Determine the (X, Y) coordinate at the center of the cell enclosing the given text.  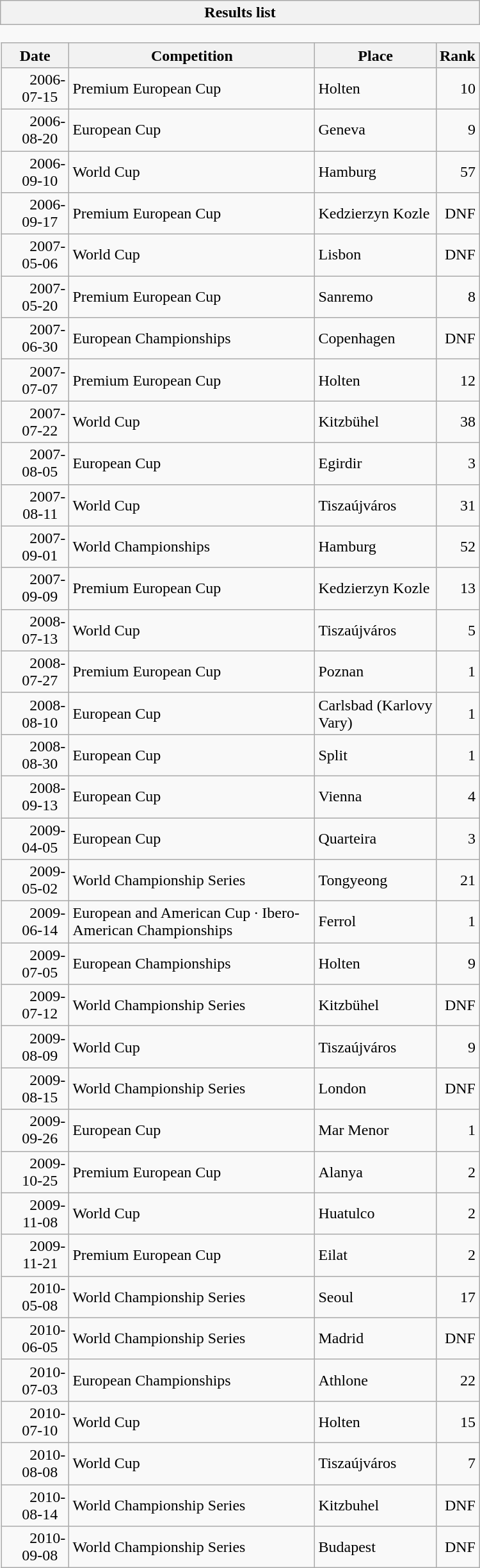
European and American Cup · Ibero-American Championships (192, 922)
2010-08-14 (35, 1505)
Sanremo (375, 297)
2010-07-10 (35, 1422)
2009-09-26 (35, 1130)
2009-08-09 (35, 1047)
Split (375, 755)
Vienna (375, 797)
5 (457, 630)
2008-08-10 (35, 714)
10 (457, 88)
2010-08-08 (35, 1463)
Eilat (375, 1255)
Kitzbuhel (375, 1505)
Copenhagen (375, 338)
Carlsbad (Karlovy Vary) (375, 714)
2009-04-05 (35, 838)
Tongyeong (375, 880)
Ferrol (375, 922)
2010-07-03 (35, 1380)
4 (457, 797)
Huatulco (375, 1213)
2009-10-25 (35, 1172)
2008-07-13 (35, 630)
38 (457, 421)
12 (457, 380)
London (375, 1089)
2009-08-15 (35, 1089)
Rank (457, 55)
2009-07-05 (35, 963)
Madrid (375, 1339)
2007-07-22 (35, 421)
Competition (192, 55)
2008-08-30 (35, 755)
57 (457, 172)
2008-07-27 (35, 671)
21 (457, 880)
Quarteira (375, 838)
2010-06-05 (35, 1339)
2007-06-30 (35, 338)
2007-08-11 (35, 505)
2010-05-08 (35, 1296)
Lisbon (375, 255)
Poznan (375, 671)
2009-07-12 (35, 1006)
Budapest (375, 1548)
2007-08-05 (35, 464)
31 (457, 505)
2009-11-08 (35, 1213)
52 (457, 547)
13 (457, 588)
Geneva (375, 129)
2008-09-13 (35, 797)
2010-09-08 (35, 1548)
Athlone (375, 1380)
Date (35, 55)
Mar Menor (375, 1130)
Seoul (375, 1296)
2007-07-07 (35, 380)
8 (457, 297)
22 (457, 1380)
World Championships (192, 547)
17 (457, 1296)
2009-06-14 (35, 922)
2007-09-01 (35, 547)
2006-08-20 (35, 129)
2006-09-17 (35, 214)
2007-09-09 (35, 588)
Place (375, 55)
Egirdir (375, 464)
Results list (240, 13)
Alanya (375, 1172)
2006-07-15 (35, 88)
2009-11-21 (35, 1255)
2007-05-06 (35, 255)
2007-05-20 (35, 297)
2009-05-02 (35, 880)
15 (457, 1422)
2006-09-10 (35, 172)
7 (457, 1463)
